For the text-containing cell, return its midpoint in [X, Y] coordinate format. 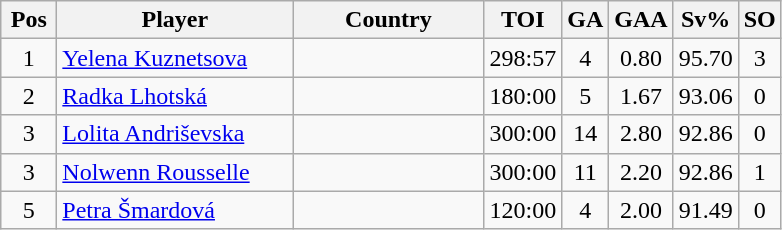
TOI [523, 20]
2 [29, 96]
Player [175, 20]
95.70 [706, 58]
GA [586, 20]
Yelena Kuznetsova [175, 58]
Sv% [706, 20]
1.67 [641, 96]
Lolita Andriševska [175, 134]
11 [586, 172]
180:00 [523, 96]
93.06 [706, 96]
91.49 [706, 210]
120:00 [523, 210]
0.80 [641, 58]
2.80 [641, 134]
Petra Šmardová [175, 210]
298:57 [523, 58]
2.00 [641, 210]
SO [760, 20]
Pos [29, 20]
GAA [641, 20]
Country [388, 20]
Nolwenn Rousselle [175, 172]
2.20 [641, 172]
14 [586, 134]
Radka Lhotská [175, 96]
